Locate the cell with the specified text and output its (X, Y) center coordinate. 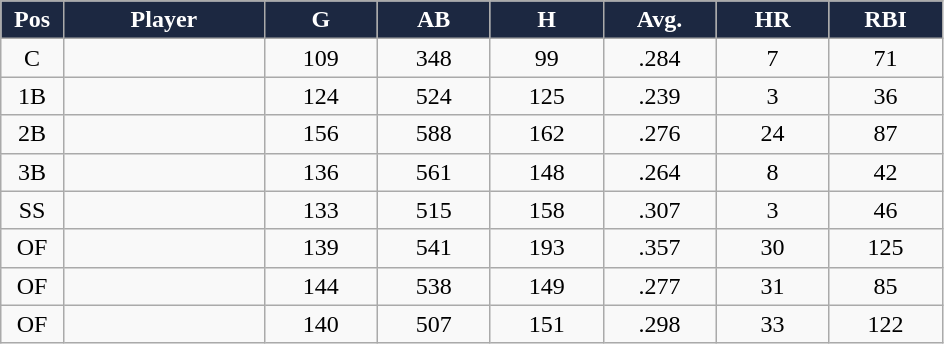
2B (32, 134)
RBI (886, 20)
Player (164, 20)
.307 (660, 210)
.276 (660, 134)
136 (320, 172)
507 (434, 324)
1B (32, 96)
.298 (660, 324)
524 (434, 96)
162 (546, 134)
124 (320, 96)
156 (320, 134)
122 (886, 324)
139 (320, 248)
Avg. (660, 20)
.264 (660, 172)
Pos (32, 20)
538 (434, 286)
.239 (660, 96)
H (546, 20)
193 (546, 248)
C (32, 58)
33 (772, 324)
31 (772, 286)
85 (886, 286)
46 (886, 210)
G (320, 20)
3B (32, 172)
AB (434, 20)
144 (320, 286)
87 (886, 134)
24 (772, 134)
.357 (660, 248)
.277 (660, 286)
36 (886, 96)
.284 (660, 58)
SS (32, 210)
515 (434, 210)
7 (772, 58)
541 (434, 248)
148 (546, 172)
8 (772, 172)
109 (320, 58)
133 (320, 210)
71 (886, 58)
30 (772, 248)
140 (320, 324)
99 (546, 58)
158 (546, 210)
149 (546, 286)
348 (434, 58)
HR (772, 20)
561 (434, 172)
588 (434, 134)
42 (886, 172)
151 (546, 324)
